Identify which cell holds the provided text, then report its (x, y) central coordinate. 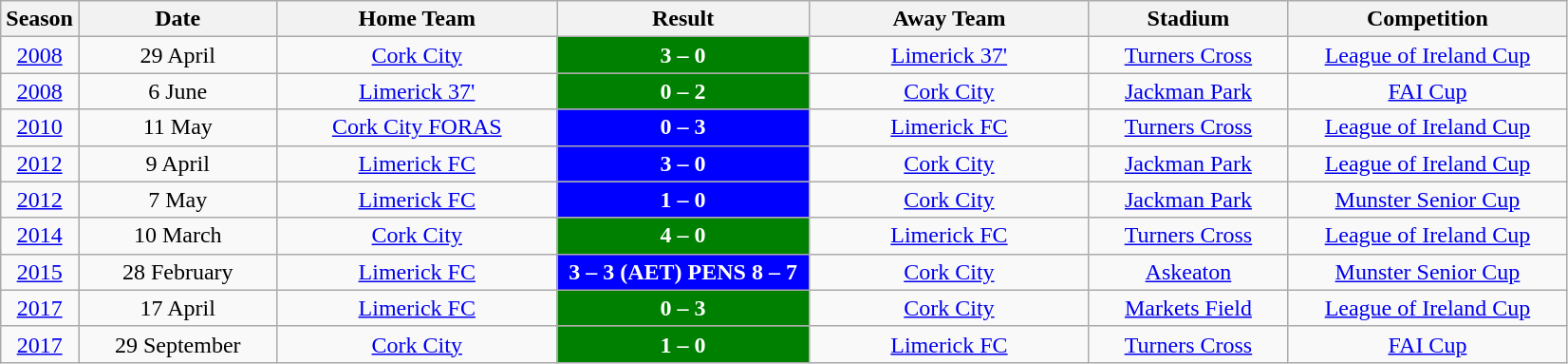
Competition (1428, 19)
Askeaton (1188, 272)
6 June (177, 91)
3 – 3 (AET) PENS 8 – 7 (682, 272)
Stadium (1188, 19)
2014 (40, 236)
Markets Field (1188, 308)
0 – 2 (682, 91)
10 March (177, 236)
Date (177, 19)
Season (40, 19)
Away Team (949, 19)
9 April (177, 163)
29 September (177, 344)
Cork City FORAS (418, 127)
2010 (40, 127)
4 – 0 (682, 236)
11 May (177, 127)
Result (682, 19)
Home Team (418, 19)
29 April (177, 55)
28 February (177, 272)
7 May (177, 200)
17 April (177, 308)
2015 (40, 272)
